Pinpoint the cell where the given text exists, returning its [X, Y] midpoint coordinate. 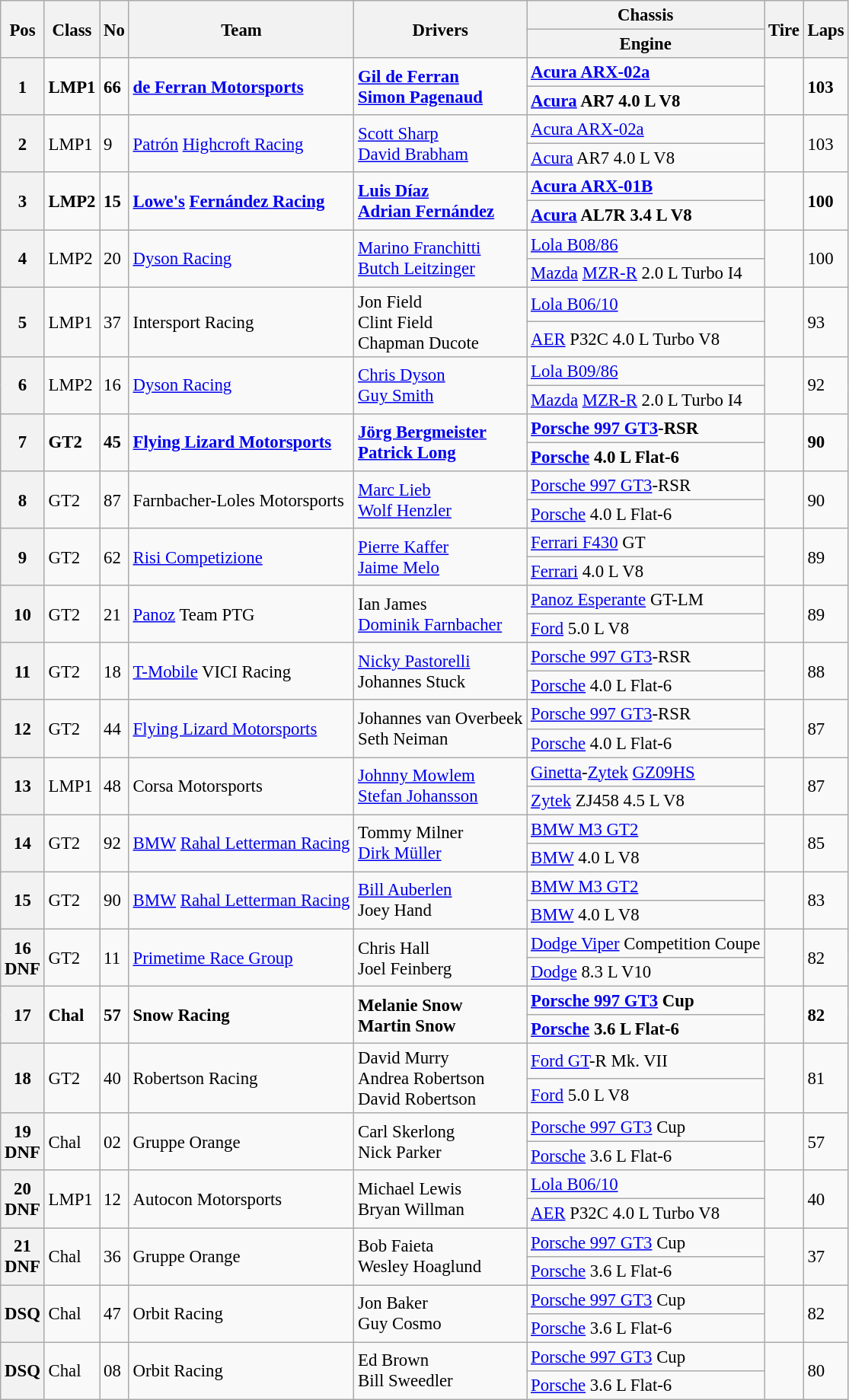
7 [23, 443]
Zytek ZJ458 4.5 L V8 [646, 800]
Laps [825, 29]
Snow Racing [241, 1016]
Risi Competizione [241, 557]
10 [23, 614]
Dodge 8.3 L V10 [646, 972]
21DNF [23, 1256]
08 [114, 1370]
02 [114, 1142]
Scott Sharp David Brabham [440, 143]
Pos [23, 29]
Marc Lieb Wolf Henzler [440, 499]
44 [114, 729]
36 [114, 1256]
4 [23, 259]
Class [72, 29]
17 [23, 1016]
1 [23, 87]
Robertson Racing [241, 1079]
66 [114, 87]
Bob Faieta Wesley Hoaglund [440, 1256]
21 [114, 614]
David Murry Andrea Robertson David Robertson [440, 1079]
3 [23, 201]
Tommy Milner Dirk Müller [440, 844]
Ginetta-Zytek GZ09HS [646, 772]
Melanie Snow Martin Snow [440, 1016]
Engine [646, 44]
Corsa Motorsports [241, 786]
14 [23, 844]
5 [23, 322]
Panoz Esperante GT-LM [646, 600]
Intersport Racing [241, 322]
Michael Lewis Bryan Willman [440, 1200]
No [114, 29]
20 [114, 259]
45 [114, 443]
Jon Baker Guy Cosmo [440, 1314]
83 [825, 900]
85 [825, 844]
93 [825, 322]
Marino Franchitti Butch Leitzinger [440, 259]
20DNF [23, 1200]
Drivers [440, 29]
Ford GT-R Mk. VII [646, 1061]
47 [114, 1314]
Lola B09/86 [646, 371]
de Ferran Motorsports [241, 87]
Ferrari 4.0 L V8 [646, 572]
Lola B08/86 [646, 244]
6 [23, 385]
Chris Dyson Guy Smith [440, 385]
81 [825, 1079]
48 [114, 786]
Luis Díaz Adrian Fernández [440, 201]
Farnbacher-Loles Motorsports [241, 499]
88 [825, 671]
Bill Auberlen Joey Hand [440, 900]
19DNF [23, 1142]
Ferrari F430 GT [646, 543]
Johnny Mowlem Stefan Johansson [440, 786]
16 [114, 385]
Nicky Pastorelli Johannes Stuck [440, 671]
Patrón Highcroft Racing [241, 143]
Acura AL7R 3.4 L V8 [646, 215]
2 [23, 143]
Ian James Dominik Farnbacher [440, 614]
Acura ARX-01B [646, 187]
Pierre Kaffer Jaime Melo [440, 557]
Chris Hall Joel Feinberg [440, 958]
Jörg Bergmeister Patrick Long [440, 443]
Carl Skerlong Nick Parker [440, 1142]
16DNF [23, 958]
Jon Field Clint Field Chapman Ducote [440, 322]
Dodge Viper Competition Coupe [646, 943]
Chassis [646, 15]
Panoz Team PTG [241, 614]
Gil de Ferran Simon Pagenaud [440, 87]
Team [241, 29]
Autocon Motorsports [241, 1200]
Tire [784, 29]
8 [23, 499]
Ed Brown Bill Sweedler [440, 1370]
80 [825, 1370]
Johannes van Overbeek Seth Neiman [440, 729]
T-Mobile VICI Racing [241, 671]
Lowe's Fernández Racing [241, 201]
62 [114, 557]
Primetime Race Group [241, 958]
13 [23, 786]
